Provide the (X, Y) coordinate of the cell's center where the given text is located.  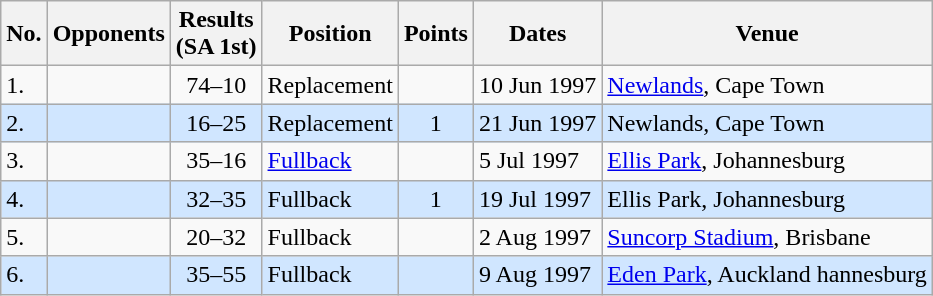
Suncorp Stadium, Brisbane (768, 237)
Opponents (108, 34)
6. (24, 275)
1. (24, 85)
32–35 (216, 199)
19 Jul 1997 (537, 199)
16–25 (216, 123)
35–16 (216, 161)
2 Aug 1997 (537, 237)
3. (24, 161)
2. (24, 123)
No. (24, 34)
Results(SA 1st) (216, 34)
10 Jun 1997 (537, 85)
Eden Park, Auckland hannesburg (768, 275)
35–55 (216, 275)
Position (330, 34)
Venue (768, 34)
74–10 (216, 85)
5. (24, 237)
9 Aug 1997 (537, 275)
21 Jun 1997 (537, 123)
Points (436, 34)
20–32 (216, 237)
4. (24, 199)
Dates (537, 34)
5 Jul 1997 (537, 161)
